Identify which cell holds the provided text, then report its (X, Y) central coordinate. 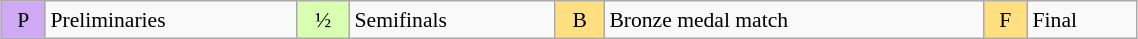
Final (1082, 20)
½ (324, 20)
Semifinals (452, 20)
B (580, 20)
P (23, 20)
Preliminaries (170, 20)
Bronze medal match (794, 20)
F (1005, 20)
